Pinpoint the cell where the given text exists, returning its (x, y) midpoint coordinate. 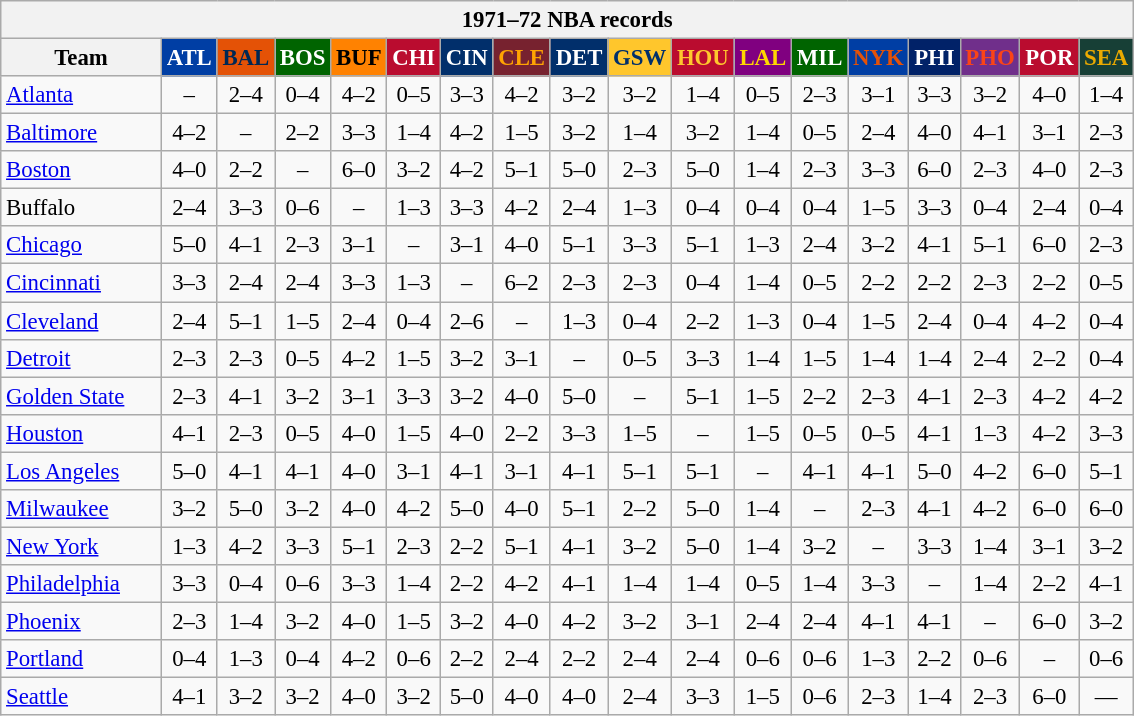
MIL (820, 58)
Cleveland (82, 321)
Golden State (82, 396)
Cincinnati (82, 283)
Houston (82, 433)
Buffalo (82, 208)
Los Angeles (82, 471)
Phoenix (82, 621)
BUF (359, 58)
New York (82, 546)
Detroit (82, 358)
LAL (762, 58)
GSW (640, 58)
Philadelphia (82, 584)
CIN (467, 58)
CHI (414, 58)
BOS (303, 58)
1971–72 NBA records (568, 20)
Seattle (82, 697)
ATL (189, 58)
HOU (704, 58)
PHI (934, 58)
Portland (82, 659)
Chicago (82, 245)
Baltimore (82, 133)
Team (82, 58)
PHO (990, 58)
POR (1050, 58)
Boston (82, 170)
6–2 (522, 283)
BAL (246, 58)
NYK (878, 58)
— (1106, 697)
Milwaukee (82, 509)
Atlanta (82, 95)
DET (578, 58)
SEA (1106, 58)
2–6 (467, 321)
CLE (522, 58)
